Identify which cell holds the provided text, then report its (x, y) central coordinate. 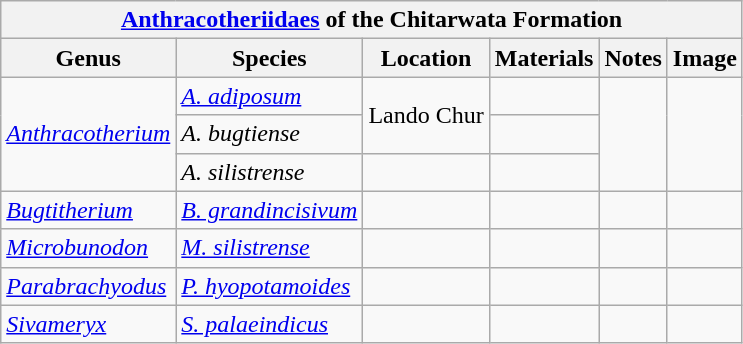
Parabrachyodus (88, 286)
S. palaeindicus (270, 324)
Bugtitherium (88, 210)
P. hyopotamoides (270, 286)
B. grandincisivum (270, 210)
Microbunodon (88, 248)
Materials (544, 58)
A. bugtiense (270, 134)
M. silistrense (270, 248)
Genus (88, 58)
Sivameryx (88, 324)
Location (426, 58)
Notes (633, 58)
Lando Chur (426, 115)
Image (704, 58)
Species (270, 58)
Anthracotherium (88, 134)
Anthracotheriidaes of the Chitarwata Formation (372, 20)
A. silistrense (270, 172)
A. adiposum (270, 96)
